From the cell containing the given text, extract its center point as [X, Y] coordinate. 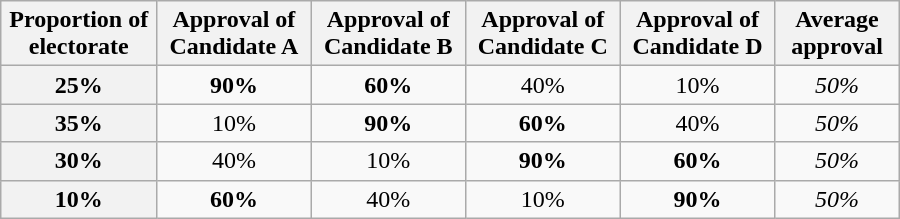
25% [79, 85]
Approval of Candidate A [234, 34]
30% [79, 161]
Proportion of electorate [79, 34]
Approval of Candidate B [388, 34]
Approval of Candidate C [542, 34]
35% [79, 123]
Approval of Candidate D [698, 34]
Average approval [837, 34]
